Detect which cell encompasses the target text, then output its [X, Y] center coordinate. 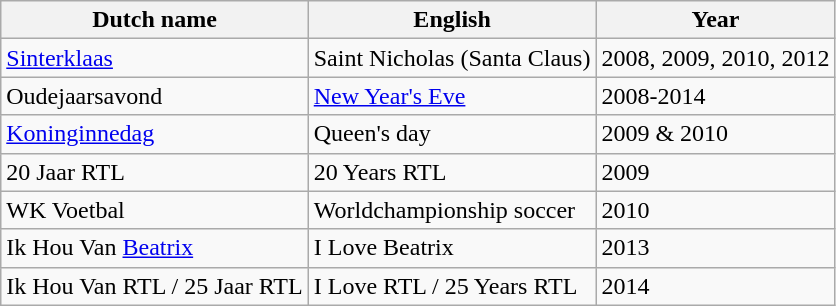
I Love Beatrix [452, 248]
I Love RTL / 25 Years RTL [452, 286]
English [452, 20]
2009 [716, 172]
Saint Nicholas (Santa Claus) [452, 58]
Queen's day [452, 134]
Ik Hou Van Beatrix [154, 248]
20 Years RTL [452, 172]
2008-2014 [716, 96]
Ik Hou Van RTL / 25 Jaar RTL [154, 286]
2008, 2009, 2010, 2012 [716, 58]
New Year's Eve [452, 96]
Oudejaarsavond [154, 96]
2009 & 2010 [716, 134]
2013 [716, 248]
2014 [716, 286]
Year [716, 20]
Dutch name [154, 20]
Sinterklaas [154, 58]
Worldchampionship soccer [452, 210]
20 Jaar RTL [154, 172]
Koninginnedag [154, 134]
2010 [716, 210]
WK Voetbal [154, 210]
